Return (X, Y) of the center of cell containing provided text 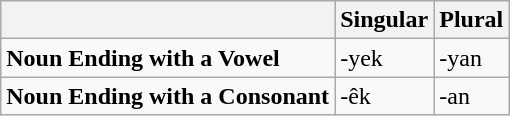
-an (472, 96)
Noun Ending with a Vowel (168, 58)
-yan (472, 58)
-êk (384, 96)
-yek (384, 58)
Plural (472, 20)
Singular (384, 20)
Noun Ending with a Consonant (168, 96)
